Locate the cell with the specified text and output its [x, y] center coordinate. 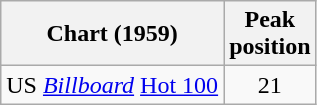
21 [270, 85]
US Billboard Hot 100 [112, 85]
Chart (1959) [112, 34]
Peakposition [270, 34]
